Return the (x, y) coordinate for the center point of the cell that contains the specified text.  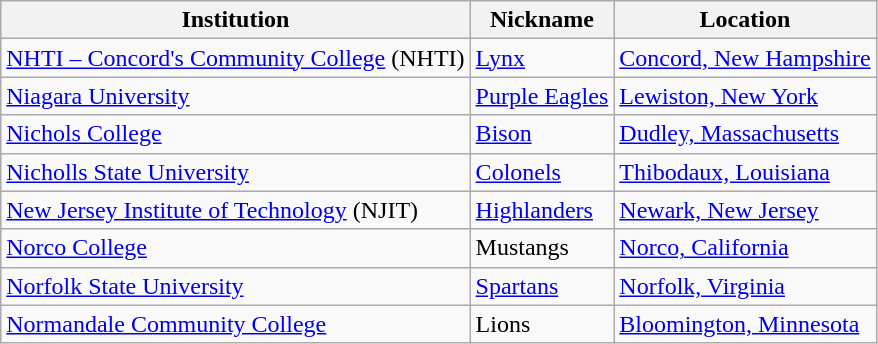
Dudley, Massachusetts (745, 134)
NHTI – Concord's Community College (NHTI) (236, 58)
Spartans (542, 286)
Norco, California (745, 248)
New Jersey Institute of Technology (NJIT) (236, 210)
Nichols College (236, 134)
Mustangs (542, 248)
Purple Eagles (542, 96)
Concord, New Hampshire (745, 58)
Nicholls State University (236, 172)
Lynx (542, 58)
Lewiston, New York (745, 96)
Norfolk, Virginia (745, 286)
Newark, New Jersey (745, 210)
Bison (542, 134)
Colonels (542, 172)
Norco College (236, 248)
Highlanders (542, 210)
Lions (542, 324)
Norfolk State University (236, 286)
Nickname (542, 20)
Niagara University (236, 96)
Bloomington, Minnesota (745, 324)
Location (745, 20)
Normandale Community College (236, 324)
Institution (236, 20)
Thibodaux, Louisiana (745, 172)
